Scan for the cell matching the given text and deliver its (X, Y) coordinate at center. 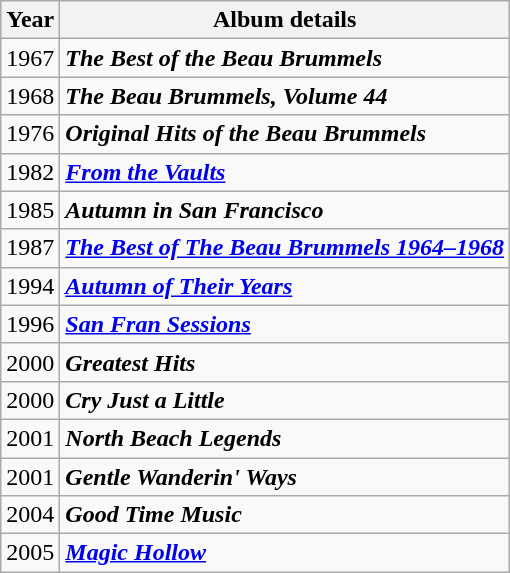
2005 (30, 553)
1976 (30, 134)
1996 (30, 324)
Magic Hollow (285, 553)
2004 (30, 515)
1982 (30, 172)
The Best of The Beau Brummels 1964–1968 (285, 248)
Album details (285, 20)
Greatest Hits (285, 362)
1985 (30, 210)
From the Vaults (285, 172)
1987 (30, 248)
Cry Just a Little (285, 400)
Original Hits of the Beau Brummels (285, 134)
Good Time Music (285, 515)
Gentle Wanderin' Ways (285, 477)
North Beach Legends (285, 438)
Autumn in San Francisco (285, 210)
1967 (30, 58)
San Fran Sessions (285, 324)
Autumn of Their Years (285, 286)
The Beau Brummels, Volume 44 (285, 96)
The Best of the Beau Brummels (285, 58)
1994 (30, 286)
1968 (30, 96)
Year (30, 20)
